Capture the cell that displays the provided text and extract its (x, y) central coordinate. 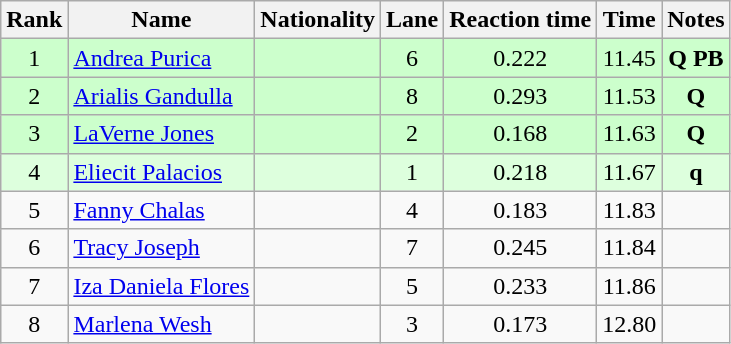
Q PB (696, 58)
Iza Daniela Flores (162, 286)
Andrea Purica (162, 58)
11.83 (630, 210)
Tracy Joseph (162, 248)
11.53 (630, 96)
11.84 (630, 248)
0.183 (520, 210)
Time (630, 20)
0.168 (520, 134)
Name (162, 20)
q (696, 172)
Fanny Chalas (162, 210)
Eliecit Palacios (162, 172)
0.218 (520, 172)
Arialis Gandulla (162, 96)
12.80 (630, 324)
11.45 (630, 58)
11.63 (630, 134)
0.233 (520, 286)
Marlena Wesh (162, 324)
0.245 (520, 248)
Rank (34, 20)
11.67 (630, 172)
0.173 (520, 324)
0.293 (520, 96)
LaVerne Jones (162, 134)
Notes (696, 20)
Nationality (318, 20)
Lane (412, 20)
0.222 (520, 58)
Reaction time (520, 20)
11.86 (630, 286)
